Pinpoint the cell where the given text exists, returning its [x, y] midpoint coordinate. 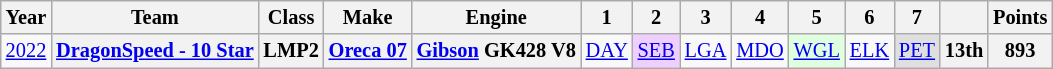
SEB [656, 51]
7 [917, 17]
PET [917, 51]
Class [292, 17]
LMP2 [292, 51]
Oreca 07 [368, 51]
DragonSpeed - 10 Star [154, 51]
ELK [870, 51]
2022 [26, 51]
Points [1020, 17]
Team [154, 17]
3 [706, 17]
WGL [817, 51]
13th [964, 51]
Gibson GK428 V8 [496, 51]
MDO [760, 51]
Make [368, 17]
4 [760, 17]
LGA [706, 51]
1 [607, 17]
DAY [607, 51]
2 [656, 17]
6 [870, 17]
Engine [496, 17]
893 [1020, 51]
5 [817, 17]
Year [26, 17]
